Return the (x, y) coordinate for the center point of the cell that contains the specified text.  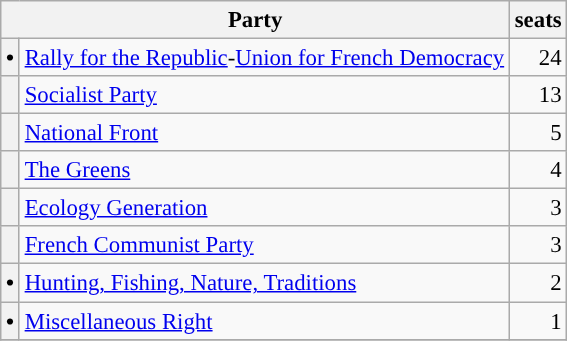
Socialist Party (264, 95)
French Communist Party (264, 245)
Miscellaneous Right (264, 321)
1 (538, 321)
Party (256, 20)
5 (538, 133)
Ecology Generation (264, 208)
The Greens (264, 170)
Rally for the Republic-Union for French Democracy (264, 58)
National Front (264, 133)
13 (538, 95)
seats (538, 20)
Hunting, Fishing, Nature, Traditions (264, 283)
4 (538, 170)
24 (538, 58)
2 (538, 283)
